Provide the (x, y) coordinate of the cell's center where the given text is located.  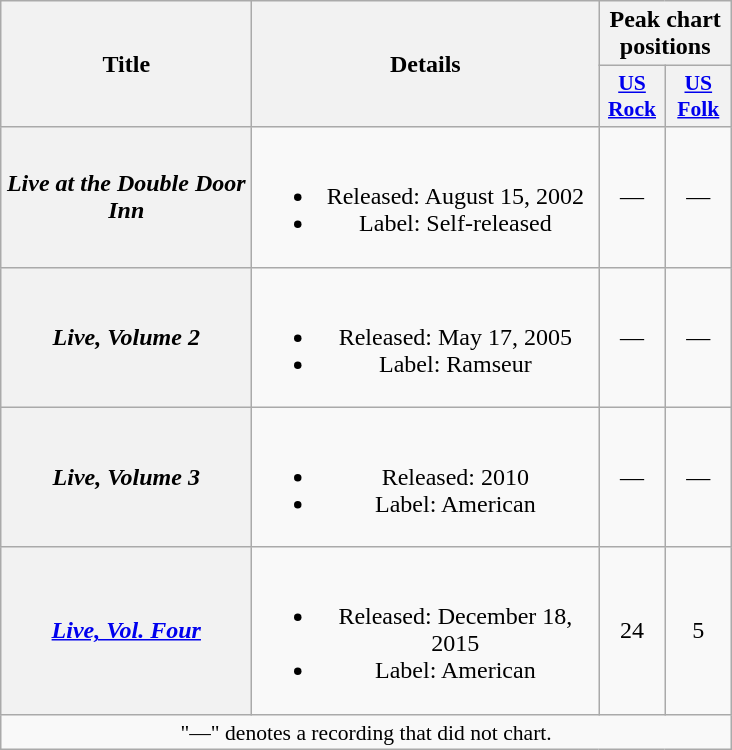
Details (426, 64)
Live, Volume 2 (126, 337)
Live, Vol. Four (126, 630)
"—" denotes a recording that did not chart. (366, 732)
Released: May 17, 2005Label: Ramseur (426, 337)
Released: December 18, 2015Label: American (426, 630)
USFolk (698, 96)
USRock (632, 96)
Live at the Double Door Inn (126, 197)
Peak chart positions (666, 34)
5 (698, 630)
Released: 2010Label: American (426, 477)
Live, Volume 3 (126, 477)
Released: August 15, 2002Label: Self-released (426, 197)
24 (632, 630)
Title (126, 64)
